From the cell containing the given text, extract its center point as [x, y] coordinate. 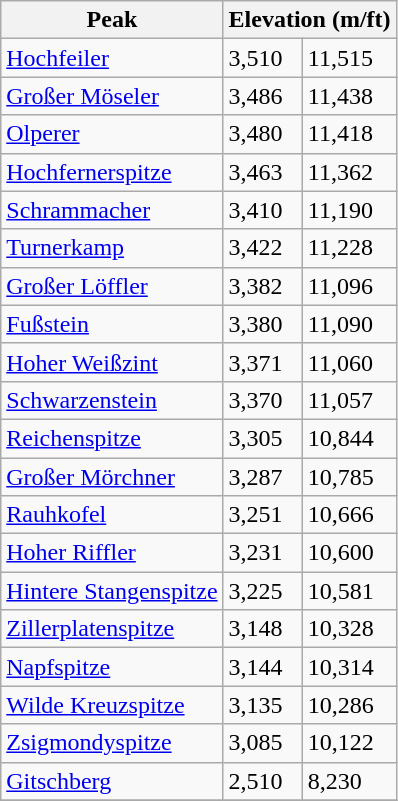
11,515 [349, 58]
3,144 [262, 667]
3,370 [262, 400]
Fußstein [112, 324]
Zillerplatenspitze [112, 629]
Großer Mörchner [112, 477]
11,190 [349, 210]
Turnerkamp [112, 248]
Schrammacher [112, 210]
8,230 [349, 781]
Gitschberg [112, 781]
3,085 [262, 743]
3,380 [262, 324]
11,438 [349, 96]
11,096 [349, 286]
10,286 [349, 705]
3,510 [262, 58]
3,410 [262, 210]
11,362 [349, 172]
Zsigmondyspitze [112, 743]
11,060 [349, 362]
11,090 [349, 324]
3,148 [262, 629]
3,231 [262, 553]
10,785 [349, 477]
10,122 [349, 743]
10,844 [349, 438]
10,314 [349, 667]
Rauhkofel [112, 515]
Hochfeiler [112, 58]
Napfspitze [112, 667]
3,287 [262, 477]
3,463 [262, 172]
11,228 [349, 248]
11,418 [349, 134]
Hintere Stangenspitze [112, 591]
10,328 [349, 629]
Hochfernerspitze [112, 172]
3,486 [262, 96]
10,581 [349, 591]
3,422 [262, 248]
Olperer [112, 134]
Peak [112, 20]
3,251 [262, 515]
3,225 [262, 591]
3,382 [262, 286]
3,135 [262, 705]
10,666 [349, 515]
3,480 [262, 134]
Großer Möseler [112, 96]
11,057 [349, 400]
Elevation (m/ft) [310, 20]
Schwarzenstein [112, 400]
10,600 [349, 553]
3,305 [262, 438]
Hoher Weißzint [112, 362]
Reichenspitze [112, 438]
Großer Löffler [112, 286]
Hoher Riffler [112, 553]
2,510 [262, 781]
3,371 [262, 362]
Wilde Kreuzspitze [112, 705]
